Return the [X, Y] coordinate for the center point of the cell that contains the specified text.  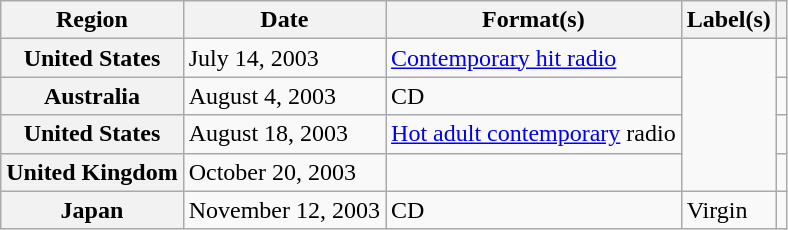
Virgin [728, 210]
Format(s) [534, 20]
Australia [92, 96]
Date [284, 20]
Japan [92, 210]
November 12, 2003 [284, 210]
July 14, 2003 [284, 58]
Hot adult contemporary radio [534, 134]
United Kingdom [92, 172]
August 18, 2003 [284, 134]
Region [92, 20]
October 20, 2003 [284, 172]
Label(s) [728, 20]
August 4, 2003 [284, 96]
Contemporary hit radio [534, 58]
